For the text-containing cell, return its midpoint in (x, y) coordinate format. 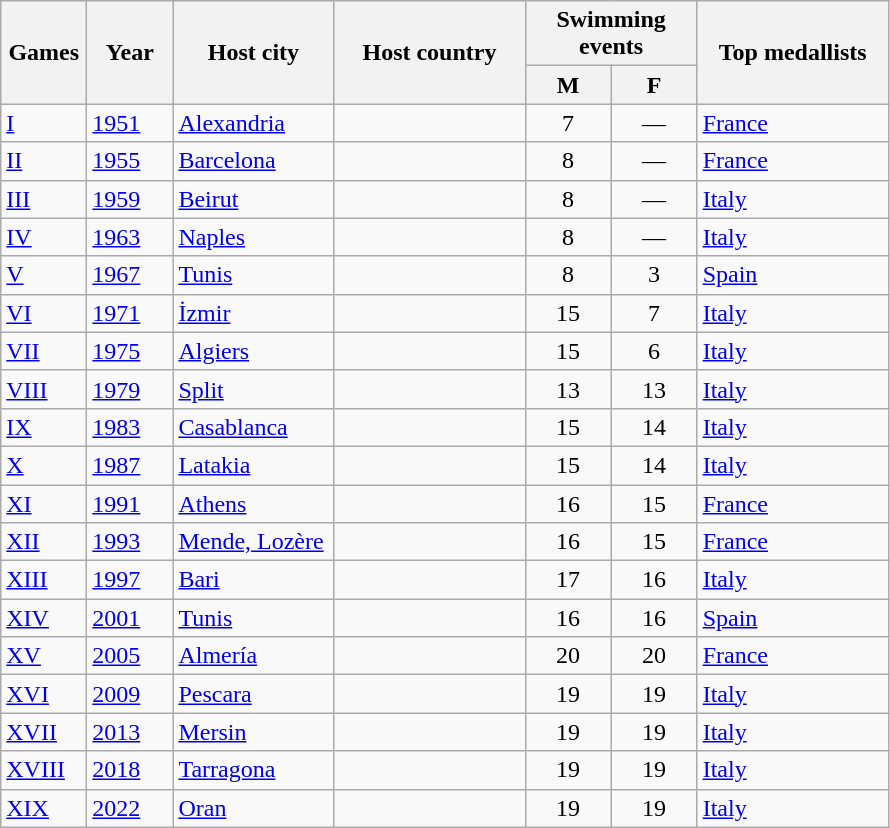
1951 (130, 123)
XIX (44, 808)
1991 (130, 503)
XIV (44, 618)
XII (44, 542)
2022 (130, 808)
Year (130, 52)
1959 (130, 199)
XI (44, 503)
Mersin (254, 732)
Algiers (254, 351)
Barcelona (254, 161)
Host country (430, 52)
Beirut (254, 199)
1955 (130, 161)
XVI (44, 694)
VII (44, 351)
Naples (254, 237)
XV (44, 656)
XVIII (44, 770)
Pescara (254, 694)
Host city (254, 52)
Tarragona (254, 770)
IV (44, 237)
Mende, Lozère (254, 542)
F (654, 85)
V (44, 275)
3 (654, 275)
1967 (130, 275)
Almería (254, 656)
II (44, 161)
2009 (130, 694)
Oran (254, 808)
Casablanca (254, 427)
IX (44, 427)
XIII (44, 580)
Alexandria (254, 123)
1983 (130, 427)
VI (44, 313)
Athens (254, 503)
X (44, 465)
İzmir (254, 313)
Games (44, 52)
XVII (44, 732)
1963 (130, 237)
1979 (130, 389)
1993 (130, 542)
1987 (130, 465)
Bari (254, 580)
I (44, 123)
17 (568, 580)
VIII (44, 389)
2018 (130, 770)
1971 (130, 313)
Latakia (254, 465)
Top medallists (792, 52)
Split (254, 389)
Swimming events (611, 34)
6 (654, 351)
M (568, 85)
1975 (130, 351)
1997 (130, 580)
2001 (130, 618)
2005 (130, 656)
III (44, 199)
2013 (130, 732)
